From the cell containing the given text, extract its center point as [X, Y] coordinate. 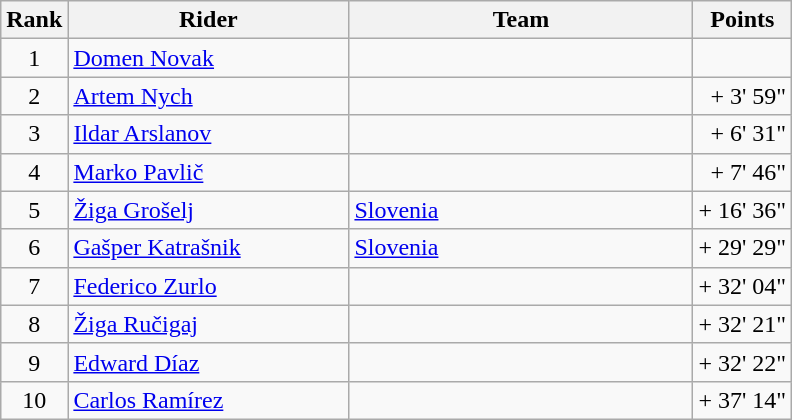
+ 3' 59" [742, 96]
Marko Pavlič [208, 172]
Rider [208, 20]
5 [34, 210]
Points [742, 20]
+ 37' 14" [742, 400]
Gašper Katrašnik [208, 248]
Federico Zurlo [208, 286]
10 [34, 400]
6 [34, 248]
Žiga Grošelj [208, 210]
+ 7' 46" [742, 172]
2 [34, 96]
+ 29' 29" [742, 248]
+ 32' 21" [742, 324]
9 [34, 362]
+ 16' 36" [742, 210]
Artem Nych [208, 96]
Domen Novak [208, 58]
+ 32' 04" [742, 286]
4 [34, 172]
Žiga Ručigaj [208, 324]
Ildar Arslanov [208, 134]
Rank [34, 20]
+ 32' 22" [742, 362]
3 [34, 134]
+ 6' 31" [742, 134]
8 [34, 324]
Edward Díaz [208, 362]
7 [34, 286]
1 [34, 58]
Team [521, 20]
Carlos Ramírez [208, 400]
